Capture the cell that displays the provided text and extract its [X, Y] central coordinate. 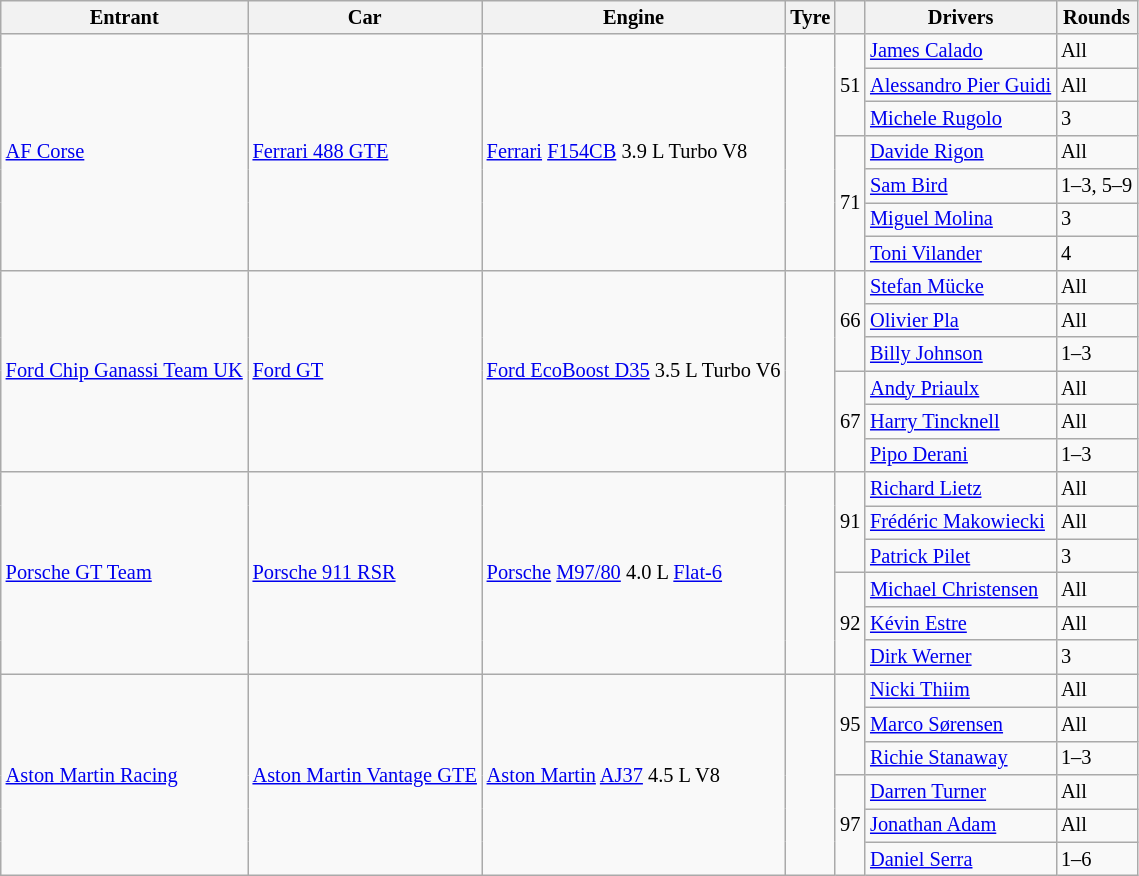
Marco Sørensen [960, 724]
95 [850, 724]
Porsche GT Team [124, 573]
Aston Martin AJ37 4.5 L V8 [634, 774]
Entrant [124, 17]
Jonathan Adam [960, 825]
Porsche 911 RSR [365, 573]
Miguel Molina [960, 219]
Andy Priaulx [960, 388]
Daniel Serra [960, 859]
Billy Johnson [960, 354]
Kévin Estre [960, 623]
Aston Martin Vantage GTE [365, 774]
Ferrari F154CB 3.9 L Turbo V8 [634, 152]
Engine [634, 17]
James Calado [960, 51]
Toni Vilander [960, 253]
Darren Turner [960, 791]
Alessandro Pier Guidi [960, 85]
Porsche M97/80 4.0 L Flat-6 [634, 573]
4 [1096, 253]
71 [850, 202]
Olivier Pla [960, 320]
Ford Chip Ganassi Team UK [124, 371]
92 [850, 622]
51 [850, 84]
Sam Bird [960, 186]
Patrick Pilet [960, 556]
Davide Rigon [960, 152]
91 [850, 522]
Dirk Werner [960, 657]
Rounds [1096, 17]
67 [850, 422]
Nicki Thiim [960, 690]
Ferrari 488 GTE [365, 152]
Frédéric Makowiecki [960, 522]
Stefan Mücke [960, 287]
1–3, 5–9 [1096, 186]
Harry Tincknell [960, 421]
Car [365, 17]
97 [850, 824]
AF Corse [124, 152]
Pipo Derani [960, 455]
Richie Stanaway [960, 758]
Richard Lietz [960, 489]
Ford GT [365, 371]
Ford EcoBoost D35 3.5 L Turbo V6 [634, 371]
Drivers [960, 17]
Michael Christensen [960, 589]
Tyre [810, 17]
1–6 [1096, 859]
66 [850, 320]
Michele Rugolo [960, 118]
Aston Martin Racing [124, 774]
